Return the [X, Y] coordinate for the center point of the cell that contains the specified text.  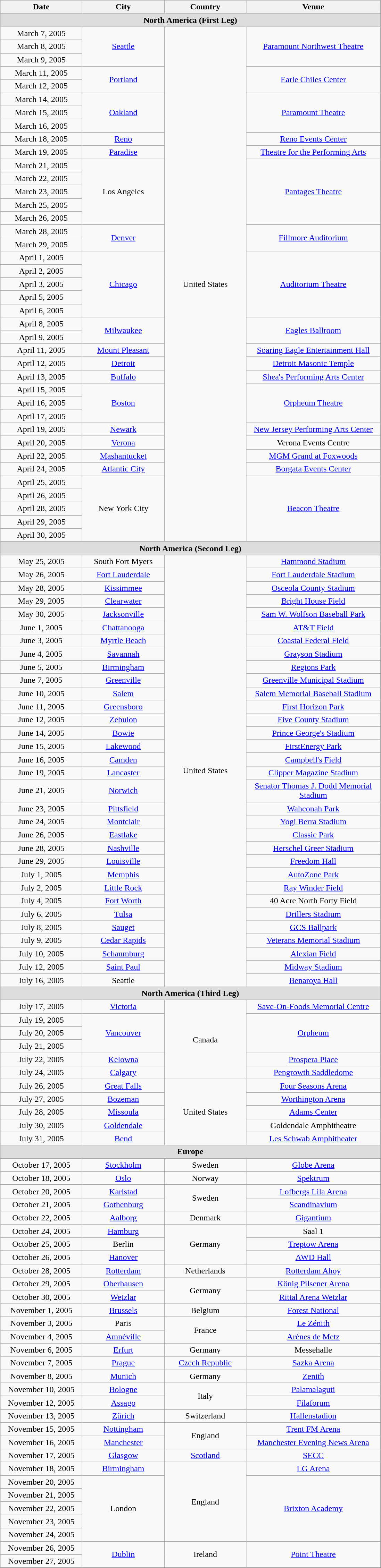
Victoria [123, 1006]
Messehalle [313, 1350]
MGM Grand at Foxwoods [313, 456]
Fort Lauderdale [123, 574]
Benaroya Hall [313, 980]
Oslo [123, 1178]
Worthington Arena [313, 1099]
Date [41, 7]
Manchester [123, 1442]
Mashantucket [123, 456]
Stockholm [123, 1165]
North America (Second Leg) [190, 548]
Italy [205, 1396]
July 27, 2005 [41, 1099]
March 11, 2005 [41, 73]
Ray Winder Field [313, 888]
Chicago [123, 284]
November 22, 2005 [41, 1508]
April 9, 2005 [41, 337]
March 19, 2005 [41, 152]
October 20, 2005 [41, 1191]
November 15, 2005 [41, 1429]
June 5, 2005 [41, 667]
June 24, 2005 [41, 822]
Orpheum [313, 1033]
October 18, 2005 [41, 1178]
Orpheum Theatre [313, 403]
Savannah [123, 654]
AutoZone Park [313, 875]
Schaumburg [123, 954]
Midway Stadium [313, 967]
Grayson Stadium [313, 654]
Verona [123, 443]
Bright House Field [313, 601]
Portland [123, 79]
Glasgow [123, 1456]
Los Angeles [123, 192]
Greenville [123, 680]
Spektrum [313, 1178]
Memphis [123, 875]
October 25, 2005 [41, 1244]
Cedar Rapids [123, 940]
April 1, 2005 [41, 258]
Palamalaguti [313, 1389]
Reno [123, 139]
AT&T Field [313, 628]
Norwich [123, 790]
April 12, 2005 [41, 363]
Eastlake [123, 835]
November 13, 2005 [41, 1416]
Detroit Masonic Temple [313, 363]
Earle Chiles Center [313, 79]
July 28, 2005 [41, 1112]
March 12, 2005 [41, 86]
Goldendale [123, 1125]
König Pilsener Arena [313, 1284]
March 22, 2005 [41, 179]
March 25, 2005 [41, 205]
Boston [123, 403]
November 20, 2005 [41, 1482]
SECC [313, 1456]
Goldendale Amphitheatre [313, 1125]
Yogi Berra Stadium [313, 822]
Rittal Arena Wetzlar [313, 1297]
June 21, 2005 [41, 790]
November 21, 2005 [41, 1495]
April 2, 2005 [41, 271]
Drillers Stadium [313, 914]
Gigantium [313, 1218]
July 19, 2005 [41, 1020]
Tulsa [123, 914]
Brussels [123, 1310]
Camden [123, 759]
Belgium [205, 1310]
Bowie [123, 733]
November 10, 2005 [41, 1389]
July 1, 2005 [41, 875]
First Horizon Park [313, 707]
July 20, 2005 [41, 1033]
New Jersey Performing Arts Center [313, 429]
Atlantic City [123, 469]
Paris [123, 1323]
Adams Center [313, 1112]
June 3, 2005 [41, 641]
June 14, 2005 [41, 733]
June 11, 2005 [41, 707]
April 25, 2005 [41, 482]
November 17, 2005 [41, 1456]
March 15, 2005 [41, 112]
July 31, 2005 [41, 1139]
Lakewood [123, 746]
North America (Third Leg) [190, 993]
June 4, 2005 [41, 654]
Theatre for the Performing Arts [313, 152]
October 29, 2005 [41, 1284]
July 9, 2005 [41, 940]
October 28, 2005 [41, 1271]
AWD Hall [313, 1258]
October 24, 2005 [41, 1231]
Great Falls [123, 1086]
April 19, 2005 [41, 429]
Mount Pleasant [123, 350]
July 30, 2005 [41, 1125]
Milwaukee [123, 330]
Amnéville [123, 1337]
July 6, 2005 [41, 914]
Little Rock [123, 888]
Zebulon [123, 720]
March 9, 2005 [41, 60]
April 26, 2005 [41, 495]
July 26, 2005 [41, 1086]
Wahconah Park [313, 809]
Missoula [123, 1112]
Clipper Magazine Stadium [313, 773]
Country [205, 7]
March 21, 2005 [41, 165]
Aalborg [123, 1218]
April 13, 2005 [41, 376]
June 19, 2005 [41, 773]
March 26, 2005 [41, 218]
Salem [123, 693]
April 30, 2005 [41, 535]
Borgata Events Center [313, 469]
Denver [123, 238]
April 5, 2005 [41, 297]
June 26, 2005 [41, 835]
March 16, 2005 [41, 126]
June 29, 2005 [41, 861]
Treptow Arena [313, 1244]
Louisville [123, 861]
Zenith [313, 1376]
April 8, 2005 [41, 324]
Point Theatre [313, 1554]
Trent FM Arena [313, 1429]
April 28, 2005 [41, 509]
Jacksonville [123, 614]
June 7, 2005 [41, 680]
Globe Arena [313, 1165]
Paramount Northwest Theatre [313, 46]
Gothenburg [123, 1204]
Oberhausen [123, 1284]
Save-On-Foods Memorial Centre [313, 1006]
November 4, 2005 [41, 1337]
July 10, 2005 [41, 954]
New York City [123, 509]
Regions Park [313, 667]
July 8, 2005 [41, 927]
Oakland [123, 112]
Czech Republic [205, 1363]
April 15, 2005 [41, 390]
April 3, 2005 [41, 284]
Osceola County Stadium [313, 588]
Fort Lauderdale Stadium [313, 574]
FirstEnergy Park [313, 746]
Verona Events Centre [313, 443]
Greenville Municipal Stadium [313, 680]
Filaforum [313, 1403]
November 3, 2005 [41, 1323]
May 28, 2005 [41, 588]
40 Acre North Forty Field [313, 901]
November 6, 2005 [41, 1350]
Berlin [123, 1244]
Les Schwab Amphitheater [313, 1139]
Lofbergs Lila Arena [313, 1191]
North America (First Leg) [190, 20]
October 17, 2005 [41, 1165]
Fillmore Auditorium [313, 238]
Denmark [205, 1218]
November 26, 2005 [41, 1548]
Hamburg [123, 1231]
GCS Ballpark [313, 927]
March 14, 2005 [41, 99]
June 12, 2005 [41, 720]
Venue [313, 7]
June 10, 2005 [41, 693]
April 11, 2005 [41, 350]
Prague [123, 1363]
November 12, 2005 [41, 1403]
March 7, 2005 [41, 33]
July 2, 2005 [41, 888]
Sazka Arena [313, 1363]
Four Seasons Arena [313, 1086]
Paramount Theatre [313, 112]
Bozeman [123, 1099]
Hanover [123, 1258]
Netherlands [205, 1271]
Sauget [123, 927]
Nashville [123, 848]
South Fort Myers [123, 561]
Freedom Hall [313, 861]
May 30, 2005 [41, 614]
Bologne [123, 1389]
Clearwater [123, 601]
Forest National [313, 1310]
Shea's Performing Arts Center [313, 376]
June 23, 2005 [41, 809]
Nottingham [123, 1429]
Ireland [205, 1554]
Chattanooga [123, 628]
Manchester Evening News Arena [313, 1442]
Buffalo [123, 376]
Eagles Ballroom [313, 330]
November 7, 2005 [41, 1363]
Newark [123, 429]
Paradise [123, 152]
Brixton Academy [313, 1508]
Zürich [123, 1416]
Detroit [123, 363]
Coastal Federal Field [313, 641]
Prince George's Stadium [313, 733]
Scotland [205, 1456]
Alexian Field [313, 954]
October 30, 2005 [41, 1297]
Scandinavium [313, 1204]
Rotterdam Ahoy [313, 1271]
Wetzlar [123, 1297]
Pengrowth Saddledome [313, 1073]
April 16, 2005 [41, 403]
November 24, 2005 [41, 1535]
Senator Thomas J. Dodd Memorial Stadium [313, 790]
July 12, 2005 [41, 967]
Salem Memorial Baseball Stadium [313, 693]
July 22, 2005 [41, 1059]
June 28, 2005 [41, 848]
November 8, 2005 [41, 1376]
March 23, 2005 [41, 192]
Fort Worth [123, 901]
Prospera Place [313, 1059]
Arènes de Metz [313, 1337]
November 18, 2005 [41, 1469]
November 27, 2005 [41, 1561]
City [123, 7]
Pantages Theatre [313, 192]
Lancaster [123, 773]
March 18, 2005 [41, 139]
Calgary [123, 1073]
Kelowna [123, 1059]
Hallenstadion [313, 1416]
France [205, 1330]
May 29, 2005 [41, 601]
LG Arena [313, 1469]
Hammond Stadium [313, 561]
April 20, 2005 [41, 443]
Pittsfield [123, 809]
Myrtle Beach [123, 641]
Campbell's Field [313, 759]
October 22, 2005 [41, 1218]
Sam W. Wolfson Baseball Park [313, 614]
Norway [205, 1178]
Vancouver [123, 1033]
April 6, 2005 [41, 310]
London [123, 1508]
Assago [123, 1403]
October 26, 2005 [41, 1258]
April 17, 2005 [41, 416]
May 25, 2005 [41, 561]
Erfurt [123, 1350]
Le Zénith [313, 1323]
Kissimmee [123, 588]
Five County Stadium [313, 720]
Switzerland [205, 1416]
Auditorium Theatre [313, 284]
Montclair [123, 822]
Beacon Theatre [313, 509]
March 29, 2005 [41, 245]
Classic Park [313, 835]
June 1, 2005 [41, 628]
July 4, 2005 [41, 901]
March 8, 2005 [41, 46]
April 22, 2005 [41, 456]
March 28, 2005 [41, 231]
Greensboro [123, 707]
Saal 1 [313, 1231]
July 16, 2005 [41, 980]
Canada [205, 1039]
Saint Paul [123, 967]
November 23, 2005 [41, 1522]
Karlstad [123, 1191]
Bend [123, 1139]
Europe [190, 1152]
July 24, 2005 [41, 1073]
July 17, 2005 [41, 1006]
Veterans Memorial Stadium [313, 940]
Soaring Eagle Entertainment Hall [313, 350]
Rotterdam [123, 1271]
June 16, 2005 [41, 759]
Munich [123, 1376]
Reno Events Center [313, 139]
May 26, 2005 [41, 574]
Dublin [123, 1554]
June 15, 2005 [41, 746]
Herschel Greer Stadium [313, 848]
April 29, 2005 [41, 522]
November 1, 2005 [41, 1310]
November 16, 2005 [41, 1442]
April 24, 2005 [41, 469]
July 21, 2005 [41, 1046]
October 21, 2005 [41, 1204]
